Output the (X, Y) coordinate of the center of the cell containing the given text.  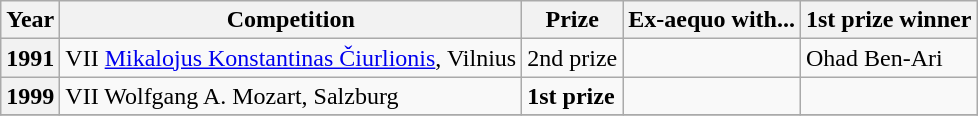
1st prize winner (888, 20)
VII Wolfgang A. Mozart, Salzburg (291, 96)
2nd prize (572, 58)
1st prize (572, 96)
VII Mikalojus Konstantinas Čiurlionis, Vilnius (291, 58)
1991 (30, 58)
1999 (30, 96)
Prize (572, 20)
Competition (291, 20)
Ex-aequo with... (712, 20)
Year (30, 20)
Ohad Ben-Ari (888, 58)
